Pinpoint the cell where the given text exists, returning its [x, y] midpoint coordinate. 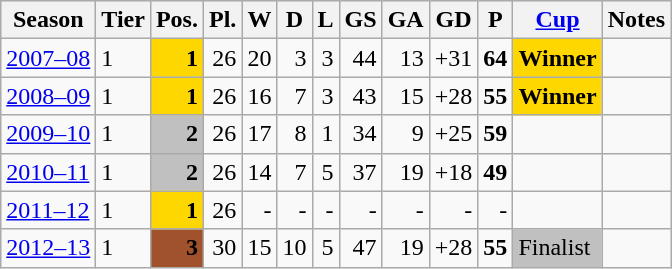
W [260, 20]
13 [406, 58]
34 [360, 134]
Notes [636, 20]
30 [222, 248]
Pl. [222, 20]
P [496, 20]
+18 [454, 172]
16 [260, 96]
47 [360, 248]
GS [360, 20]
44 [360, 58]
59 [496, 134]
10 [294, 248]
+25 [454, 134]
Cup [558, 20]
Season [48, 20]
Pos. [176, 20]
2007–08 [48, 58]
2010–11 [48, 172]
8 [294, 134]
20 [260, 58]
14 [260, 172]
9 [406, 134]
43 [360, 96]
2012–13 [48, 248]
L [326, 20]
17 [260, 134]
D [294, 20]
37 [360, 172]
49 [496, 172]
Finalist [558, 248]
GA [406, 20]
2009–10 [48, 134]
2008–09 [48, 96]
64 [496, 58]
2011–12 [48, 210]
Tier [124, 20]
+31 [454, 58]
GD [454, 20]
